Search for the cell housing the specified text and yield its (X, Y) center coordinate. 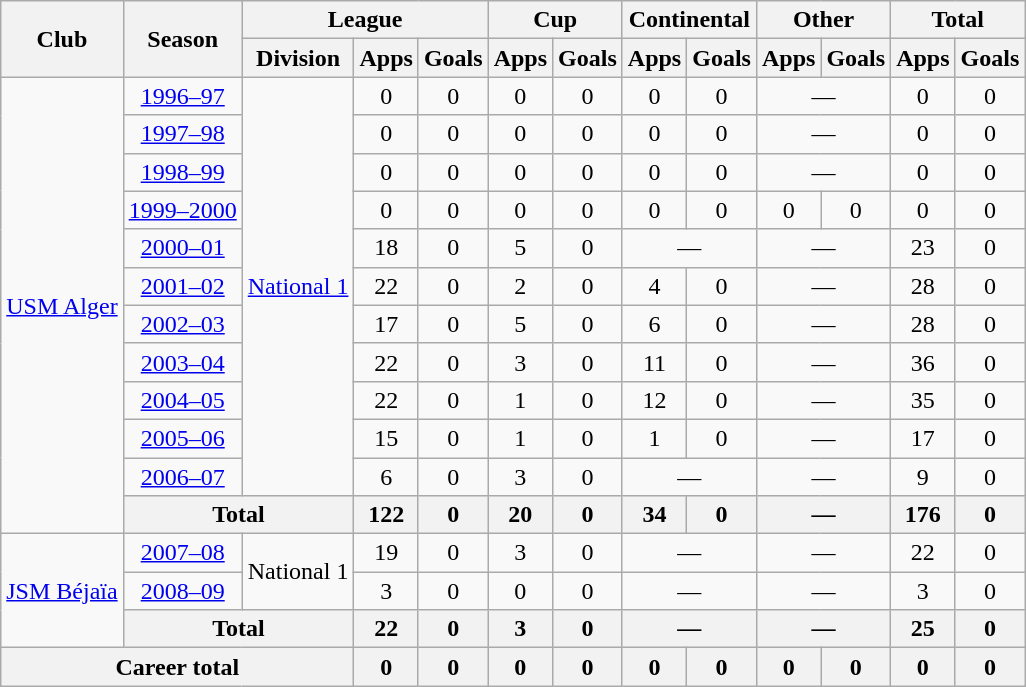
2 (520, 286)
Other (823, 20)
4 (654, 286)
2002–03 (182, 324)
2003–04 (182, 362)
Continental (689, 20)
11 (654, 362)
15 (386, 438)
19 (386, 553)
Season (182, 39)
USM Alger (62, 306)
9 (923, 477)
2004–05 (182, 400)
12 (654, 400)
34 (654, 515)
2001–02 (182, 286)
Career total (178, 667)
JSM Béjaïa (62, 591)
2008–09 (182, 591)
1996–97 (182, 96)
122 (386, 515)
1999–2000 (182, 210)
23 (923, 248)
18 (386, 248)
League (365, 20)
Cup (555, 20)
176 (923, 515)
2005–06 (182, 438)
Division (298, 58)
1997–98 (182, 134)
2000–01 (182, 248)
2007–08 (182, 553)
35 (923, 400)
25 (923, 629)
Club (62, 39)
1998–99 (182, 172)
20 (520, 515)
36 (923, 362)
2006–07 (182, 477)
